Detect which cell encompasses the target text, then output its (X, Y) center coordinate. 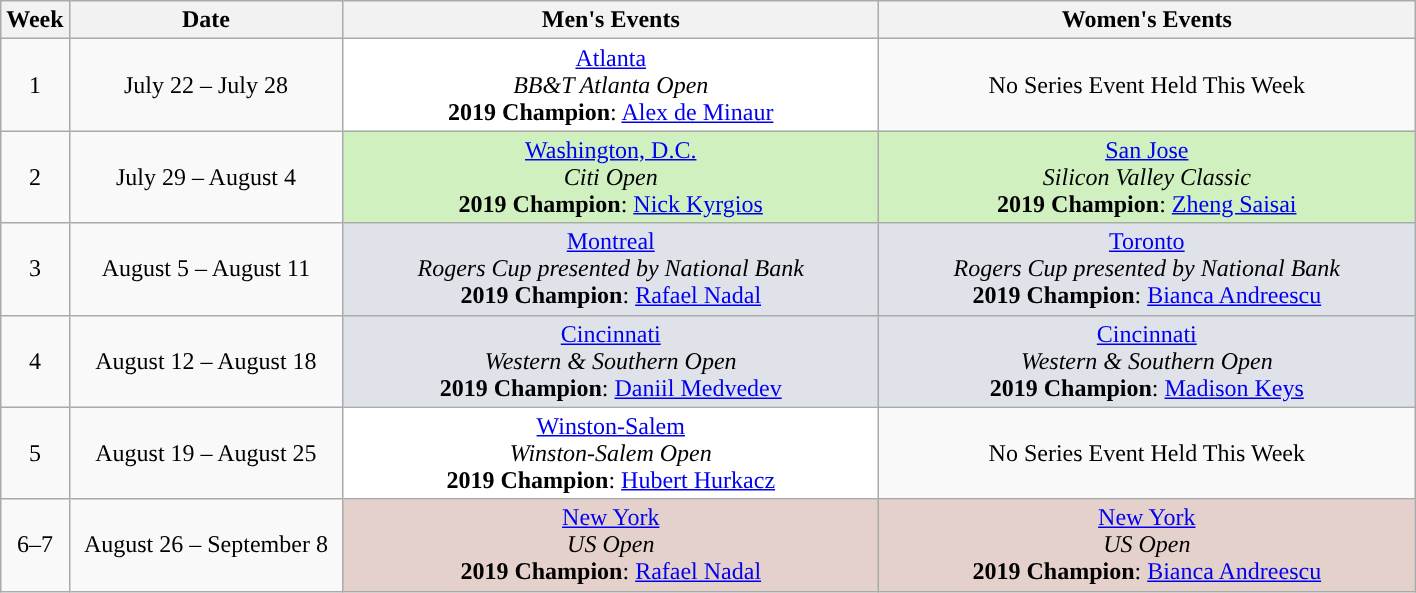
Date (206, 20)
August 12 – August 18 (206, 361)
July 29 – August 4 (206, 177)
AtlantaBB&T Atlanta Open2019 Champion: Alex de Minaur (611, 85)
6–7 (35, 545)
3 (35, 269)
TorontoRogers Cup presented by National Bank2019 Champion: Bianca Andreescu (1147, 269)
5 (35, 453)
1 (35, 85)
Winston-Salem Winston-Salem Open2019 Champion: Hubert Hurkacz (611, 453)
August 5 – August 11 (206, 269)
July 22 – July 28 (206, 85)
CincinnatiWestern & Southern Open2019 Champion: Daniil Medvedev (611, 361)
August 19 – August 25 (206, 453)
San JoseSilicon Valley Classic2019 Champion: Zheng Saisai (1147, 177)
MontrealRogers Cup presented by National Bank2019 Champion: Rafael Nadal (611, 269)
2 (35, 177)
Men's Events (611, 20)
Washington, D.C.Citi Open2019 Champion: Nick Kyrgios (611, 177)
Women's Events (1147, 20)
4 (35, 361)
Week (35, 20)
CincinnatiWestern & Southern Open2019 Champion: Madison Keys (1147, 361)
August 26 – September 8 (206, 545)
New York US Open2019 Champion: Bianca Andreescu (1147, 545)
New York US Open2019 Champion: Rafael Nadal (611, 545)
